Determine the (X, Y) coordinate at the center of the cell enclosing the given text.  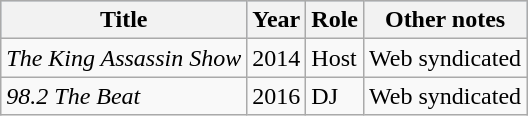
Year (276, 20)
DJ (335, 96)
98.2 The Beat (124, 96)
Host (335, 58)
Role (335, 20)
2014 (276, 58)
The King Assassin Show (124, 58)
Title (124, 20)
2016 (276, 96)
Other notes (446, 20)
